Determine the (x, y) coordinate at the center of the cell enclosing the given text.  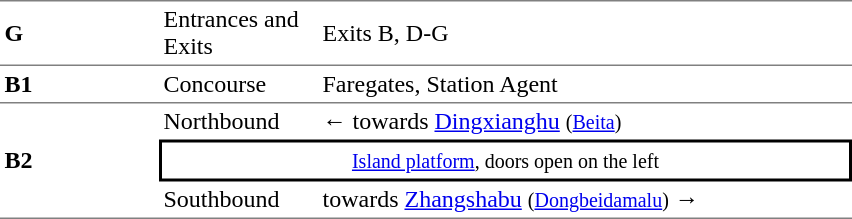
Exits B, D-G (585, 33)
Concourse (238, 85)
Northbound (238, 122)
B1 (80, 85)
Island platform, doors open on the left (506, 161)
← towards Dingxianghu (Beita) (585, 122)
Faregates, Station Agent (585, 85)
Entrances and Exits (238, 33)
G (80, 33)
